Output the (x, y) coordinate of the center of the cell containing the given text.  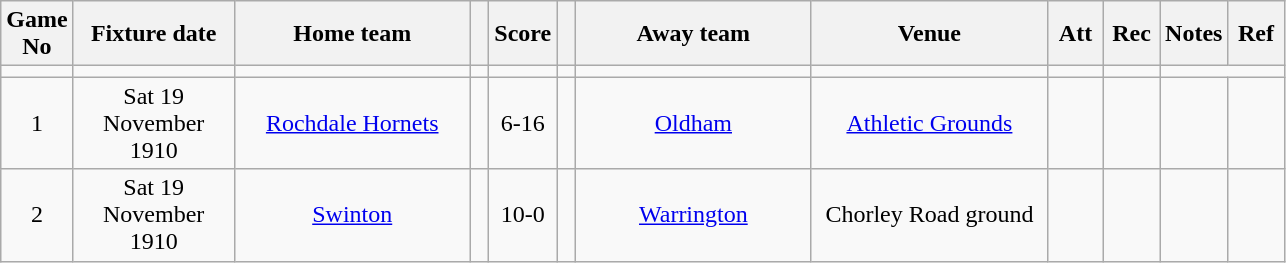
Att (1075, 34)
Away team (693, 34)
10-0 (523, 215)
Chorley Road ground (929, 215)
Rec (1132, 34)
Venue (929, 34)
Notes (1194, 34)
Home team (352, 34)
Ref (1256, 34)
Rochdale Hornets (352, 123)
Athletic Grounds (929, 123)
1 (37, 123)
Score (523, 34)
Warrington (693, 215)
Oldham (693, 123)
6-16 (523, 123)
2 (37, 215)
Fixture date (154, 34)
Game No (37, 34)
Swinton (352, 215)
